Extract the [x, y] coordinate from the center of the cell holding the provided text.  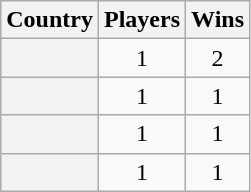
2 [218, 58]
Wins [218, 20]
Players [142, 20]
Country [50, 20]
